Find where the given text appears and provide that cell's center as (X, Y) coordinate. 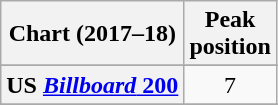
Peak position (230, 34)
Chart (2017–18) (92, 34)
US Billboard 200 (92, 85)
7 (230, 85)
